Find where the given text appears and provide that cell's center as (X, Y) coordinate. 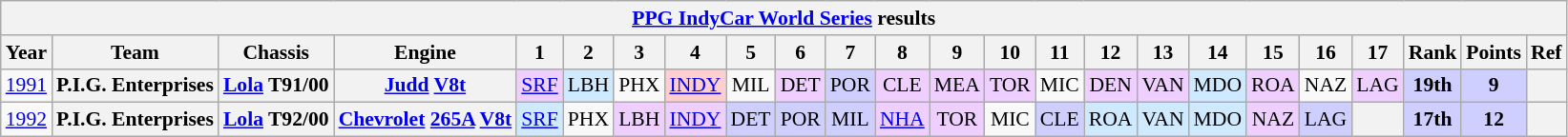
3 (639, 52)
2 (588, 52)
Chevrolet 265A V8t (426, 120)
13 (1162, 52)
8 (903, 52)
7 (850, 52)
1992 (27, 120)
PPG IndyCar World Series results (784, 18)
11 (1059, 52)
19th (1433, 86)
Lola T92/00 (277, 120)
17th (1433, 120)
4 (695, 52)
5 (751, 52)
Points (1494, 52)
10 (1010, 52)
Ref (1546, 52)
16 (1326, 52)
NHA (903, 120)
Judd V8t (426, 86)
1 (540, 52)
Team (136, 52)
Rank (1433, 52)
Chassis (277, 52)
6 (801, 52)
1991 (27, 86)
MEA (957, 86)
Lola T91/00 (277, 86)
15 (1273, 52)
Engine (426, 52)
Year (27, 52)
14 (1218, 52)
17 (1377, 52)
DEN (1111, 86)
